Detect which cell encompasses the target text, then output its (X, Y) center coordinate. 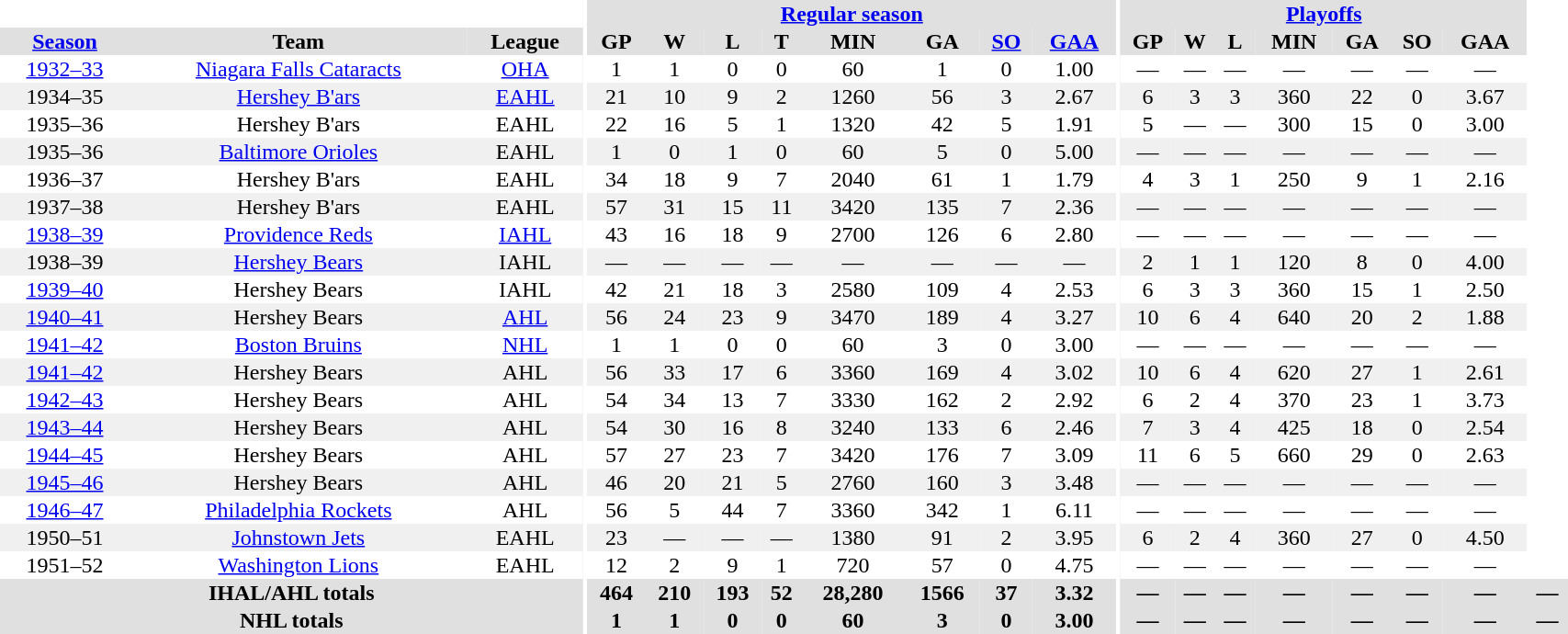
Regular season (852, 14)
2760 (853, 482)
33 (674, 372)
2.54 (1484, 427)
135 (942, 207)
2040 (853, 179)
2580 (853, 289)
Season (64, 41)
162 (942, 400)
160 (942, 482)
Boston Bruins (299, 345)
4.75 (1075, 565)
OHA (525, 69)
3.27 (1075, 317)
43 (615, 234)
29 (1361, 455)
126 (942, 234)
2.16 (1484, 179)
6.11 (1075, 510)
1937–38 (64, 207)
44 (733, 510)
Johnstown Jets (299, 538)
Washington Lions (299, 565)
1950–51 (64, 538)
250 (1293, 179)
210 (674, 593)
30 (674, 427)
640 (1293, 317)
13 (733, 400)
620 (1293, 372)
2.92 (1075, 400)
342 (942, 510)
1566 (942, 593)
2.36 (1075, 207)
3330 (853, 400)
1940–41 (64, 317)
1943–44 (64, 427)
2.53 (1075, 289)
189 (942, 317)
12 (615, 565)
2.61 (1484, 372)
2.80 (1075, 234)
1932–33 (64, 69)
5.00 (1075, 152)
3.02 (1075, 372)
4.50 (1484, 538)
3240 (853, 427)
120 (1293, 262)
37 (1007, 593)
425 (1293, 427)
IHAL/AHL totals (292, 593)
1.88 (1484, 317)
3.48 (1075, 482)
31 (674, 207)
3470 (853, 317)
3.32 (1075, 593)
1934–35 (64, 96)
133 (942, 427)
300 (1293, 124)
1951–52 (64, 565)
46 (615, 482)
Niagara Falls Cataracts (299, 69)
28,280 (853, 593)
464 (615, 593)
NHL totals (292, 620)
370 (1293, 400)
2.63 (1484, 455)
3.73 (1484, 400)
2700 (853, 234)
3.09 (1075, 455)
1944–45 (64, 455)
1380 (853, 538)
2.46 (1075, 427)
720 (853, 565)
109 (942, 289)
193 (733, 593)
Team (299, 41)
61 (942, 179)
1939–40 (64, 289)
2.67 (1075, 96)
4.00 (1484, 262)
2.50 (1484, 289)
1320 (853, 124)
1.00 (1075, 69)
Playoffs (1324, 14)
169 (942, 372)
3.95 (1075, 538)
660 (1293, 455)
Providence Reds (299, 234)
1936–37 (64, 179)
T (782, 41)
1945–46 (64, 482)
91 (942, 538)
1.91 (1075, 124)
52 (782, 593)
League (525, 41)
3.67 (1484, 96)
Philadelphia Rockets (299, 510)
Baltimore Orioles (299, 152)
176 (942, 455)
NHL (525, 345)
1260 (853, 96)
1.79 (1075, 179)
17 (733, 372)
1946–47 (64, 510)
1942–43 (64, 400)
24 (674, 317)
